Capture the cell that displays the provided text and extract its [X, Y] central coordinate. 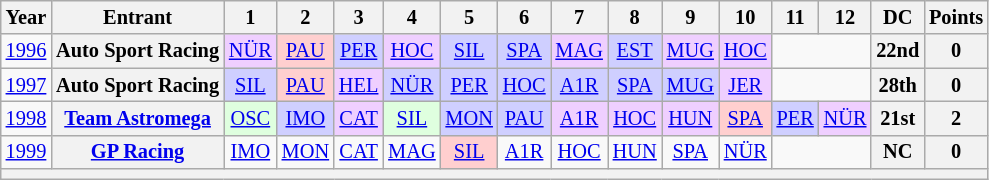
Team Astromega [138, 118]
7 [578, 17]
10 [746, 17]
8 [635, 17]
GP Racing [138, 152]
EST [635, 51]
5 [470, 17]
1998 [26, 118]
1996 [26, 51]
JER [746, 85]
9 [690, 17]
DC [898, 17]
28th [898, 85]
4 [412, 17]
12 [846, 17]
NC [898, 152]
11 [796, 17]
1997 [26, 85]
HEL [358, 85]
OSC [250, 118]
Entrant [138, 17]
Year [26, 17]
22nd [898, 51]
21st [898, 118]
Points [956, 17]
6 [524, 17]
3 [358, 17]
1 [250, 17]
1999 [26, 152]
